Search for the cell housing the specified text and yield its [x, y] center coordinate. 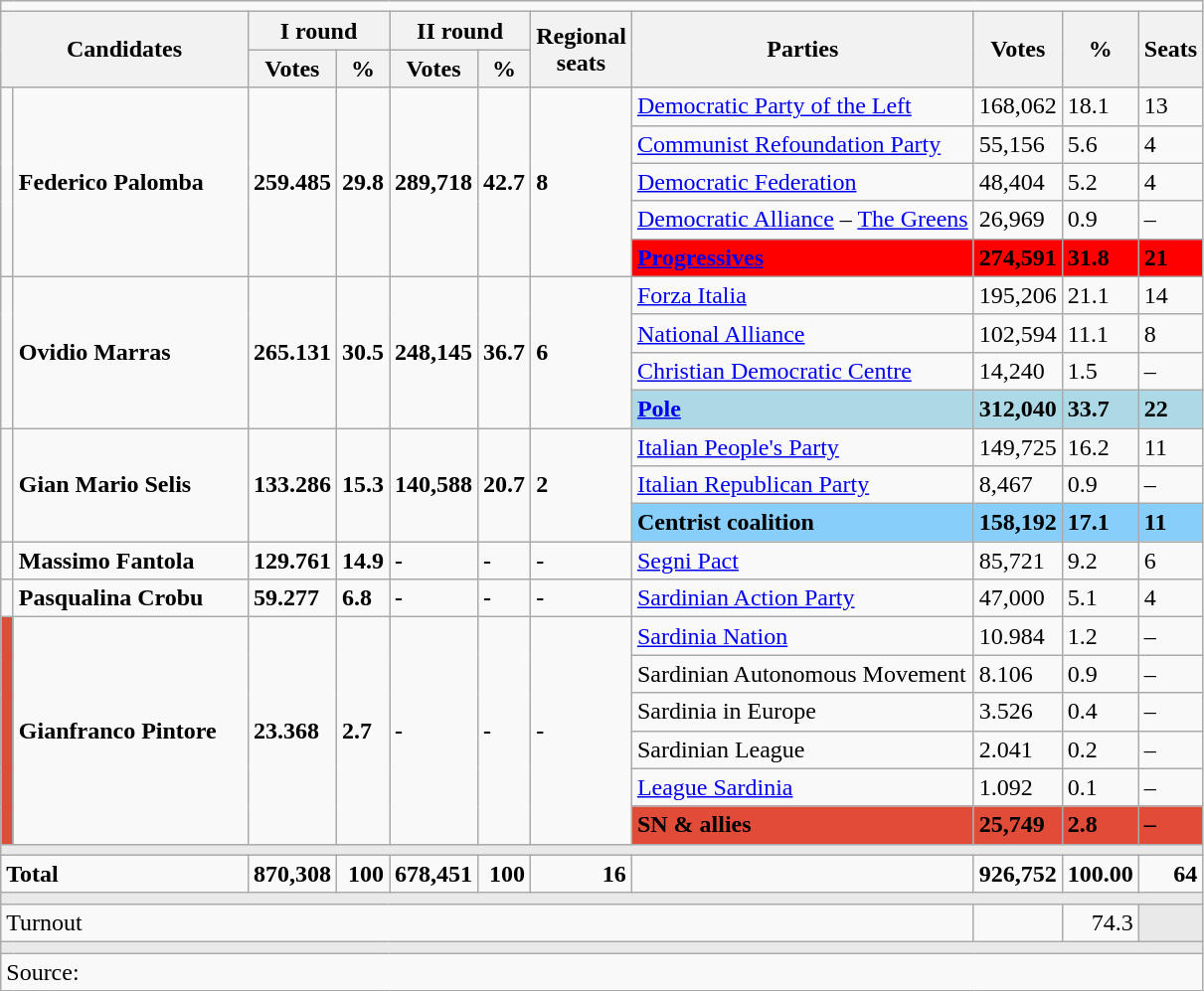
47,000 [1018, 598]
23.368 [292, 731]
Gianfranco Pintore [130, 731]
Federico Palomba [130, 182]
29.8 [362, 182]
870,308 [292, 874]
312,040 [1018, 409]
20.7 [505, 484]
2.7 [362, 731]
13 [1170, 106]
9.2 [1100, 561]
Massimo Fantola [130, 561]
26,969 [1018, 220]
SN & allies [802, 825]
National Alliance [802, 333]
149,725 [1018, 446]
5.2 [1100, 182]
Seats [1170, 50]
Source: [602, 971]
100.00 [1100, 874]
31.8 [1100, 257]
Gian Mario Selis [130, 484]
158,192 [1018, 523]
678,451 [433, 874]
55,156 [1018, 144]
5.1 [1100, 598]
289,718 [433, 182]
14,240 [1018, 371]
102,594 [1018, 333]
League Sardinia [802, 787]
140,588 [433, 484]
Progressives [802, 257]
2 [582, 484]
2.041 [1018, 749]
Candidates [125, 50]
59.277 [292, 598]
Centrist coalition [802, 523]
3.526 [1018, 712]
48,404 [1018, 182]
8,467 [1018, 485]
Sardinia Nation [802, 636]
30.5 [362, 352]
85,721 [1018, 561]
Pole [802, 409]
Democratic Alliance – The Greens [802, 220]
21 [1170, 257]
14 [1170, 295]
259.485 [292, 182]
248,145 [433, 352]
Pasqualina Crobu [130, 598]
15.3 [362, 484]
16 [582, 874]
265.131 [292, 352]
2.8 [1100, 825]
Democratic Party of the Left [802, 106]
Italian People's Party [802, 446]
5.6 [1100, 144]
64 [1170, 874]
Christian Democratic Centre [802, 371]
Segni Pact [802, 561]
8.106 [1018, 674]
Sardinia in Europe [802, 712]
36.7 [505, 352]
74.3 [1100, 922]
Total [125, 874]
Parties [802, 50]
195,206 [1018, 295]
II round [460, 31]
10.984 [1018, 636]
Sardinian Action Party [802, 598]
I round [318, 31]
22 [1170, 409]
133.286 [292, 484]
168,062 [1018, 106]
Democratic Federation [802, 182]
33.7 [1100, 409]
0.1 [1100, 787]
11.1 [1100, 333]
16.2 [1100, 446]
129.761 [292, 561]
Regional seats [582, 50]
0.2 [1100, 749]
Sardinian Autonomous Movement [802, 674]
14.9 [362, 561]
17.1 [1100, 523]
1.092 [1018, 787]
0.4 [1100, 712]
25,749 [1018, 825]
1.2 [1100, 636]
Turnout [487, 922]
926,752 [1018, 874]
Communist Refoundation Party [802, 144]
42.7 [505, 182]
Ovidio Marras [130, 352]
18.1 [1100, 106]
1.5 [1100, 371]
274,591 [1018, 257]
6.8 [362, 598]
Sardinian League [802, 749]
Italian Republican Party [802, 485]
Forza Italia [802, 295]
21.1 [1100, 295]
